Capture the cell that displays the provided text and extract its (X, Y) central coordinate. 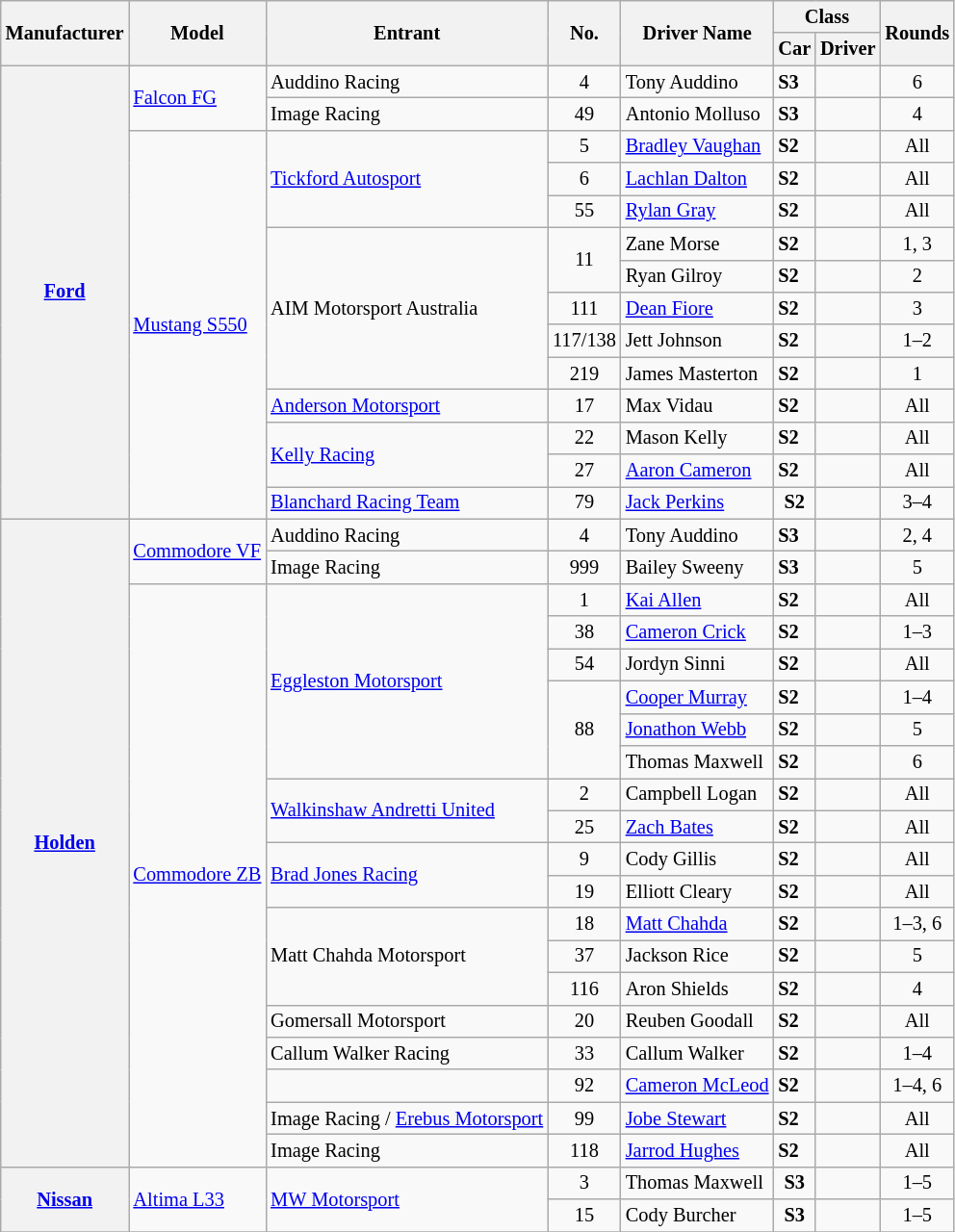
Ryan Gilroy (697, 276)
Cody Burcher (697, 1216)
Elliott Cleary (697, 891)
Kelly Racing (406, 454)
99 (584, 1118)
111 (584, 308)
27 (584, 471)
Mustang S550 (198, 324)
Car (794, 49)
Rounds (916, 33)
Antonio Molluso (697, 114)
Manufacturer (65, 33)
79 (584, 502)
Anderson Motorsport (406, 405)
Cameron McLeod (697, 1086)
James Masterton (697, 373)
Driver Name (697, 33)
1–3, 6 (916, 924)
118 (584, 1150)
Cameron Crick (697, 632)
Lachlan Dalton (697, 179)
AIM Motorsport Australia (406, 308)
Jobe Stewart (697, 1118)
2, 4 (916, 535)
33 (584, 1053)
Model (198, 33)
11 (584, 260)
Aaron Cameron (697, 471)
9 (584, 859)
Callum Walker Racing (406, 1053)
15 (584, 1216)
Kai Allen (697, 600)
3–4 (916, 502)
Brad Jones Racing (406, 874)
Ford (65, 293)
Cooper Murray (697, 697)
1, 3 (916, 244)
Cody Gillis (697, 859)
999 (584, 567)
Callum Walker (697, 1053)
1–2 (916, 341)
88 (584, 730)
Jett Johnson (697, 341)
38 (584, 632)
55 (584, 211)
Max Vidau (697, 405)
Jarrod Hughes (697, 1150)
Matt Chahda Motorsport (406, 957)
117/138 (584, 341)
Zach Bates (697, 827)
92 (584, 1086)
Aron Shields (697, 988)
1–3 (916, 632)
No. (584, 33)
1–4, 6 (916, 1086)
Rylan Gray (697, 211)
49 (584, 114)
54 (584, 664)
Altima L33 (198, 1199)
Jack Perkins (697, 502)
Tickford Autosport (406, 179)
Jackson Rice (697, 956)
Falcon FG (198, 98)
17 (584, 405)
22 (584, 438)
Jonathon Webb (697, 730)
Reuben Goodall (697, 1021)
20 (584, 1021)
Bailey Sweeny (697, 567)
Entrant (406, 33)
MW Motorsport (406, 1199)
Matt Chahda (697, 924)
Class (826, 16)
Driver (847, 49)
Bradley Vaughan (697, 146)
37 (584, 956)
Walkinshaw Andretti United (406, 810)
219 (584, 373)
Zane Morse (697, 244)
Commodore ZB (198, 875)
Blanchard Racing Team (406, 502)
Eggleston Motorsport (406, 680)
19 (584, 891)
Jordyn Sinni (697, 664)
Nissan (65, 1199)
Mason Kelly (697, 438)
Holden (65, 843)
Commodore VF (198, 551)
Campbell Logan (697, 794)
Dean Fiore (697, 308)
18 (584, 924)
116 (584, 988)
Gomersall Motorsport (406, 1021)
Image Racing / Erebus Motorsport (406, 1118)
25 (584, 827)
